Extract the (X, Y) coordinate from the center of the cell holding the provided text.  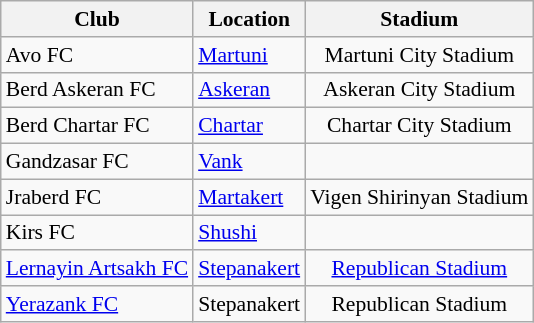
Askeran City Stadium (419, 90)
Jraberd FC (97, 197)
Location (249, 19)
Vigen Shirinyan Stadium (419, 197)
Berd Chartar FC (97, 126)
Martuni City Stadium (419, 55)
Kirs FC (97, 233)
Avo FC (97, 55)
Stadium (419, 19)
Lernayin Artsakh FC (97, 269)
Chartar City Stadium (419, 126)
Martakert (249, 197)
Gandzasar FC (97, 162)
Martuni (249, 55)
Vank (249, 162)
Club (97, 19)
Askeran (249, 90)
Chartar (249, 126)
Berd Askeran FC (97, 90)
Shushi (249, 233)
Yerazank FC (97, 304)
